Pinpoint the cell where the given text exists, returning its (x, y) midpoint coordinate. 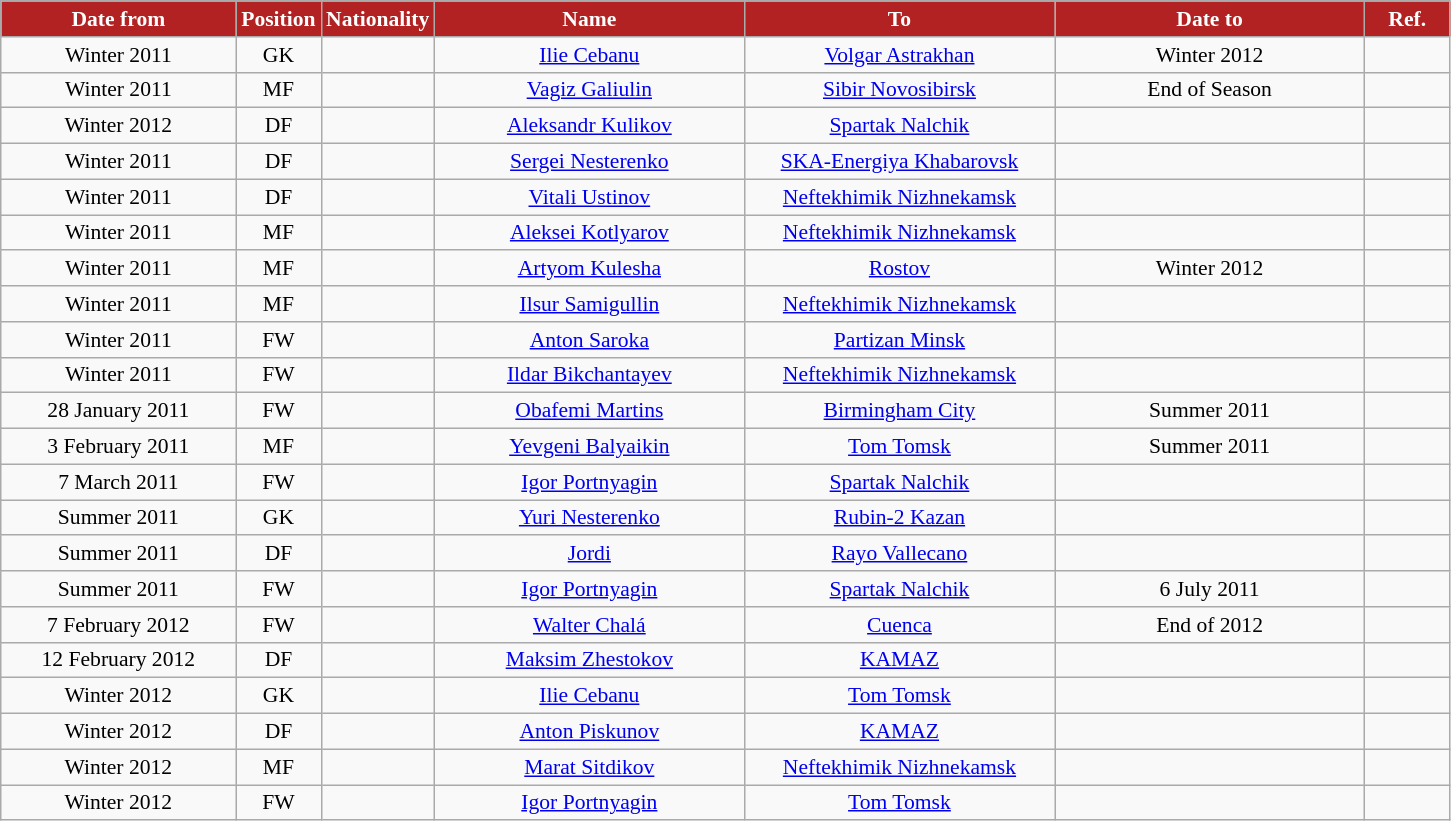
Maksim Zhestokov (589, 660)
Vitali Ustinov (589, 197)
SKA-Energiya Khabarovsk (899, 162)
Sibir Novosibirsk (899, 90)
Volgar Astrakhan (899, 55)
Yuri Nesterenko (589, 518)
7 February 2012 (118, 625)
12 February 2012 (118, 660)
Anton Saroka (589, 340)
Yevgeni Balyaikin (589, 447)
End of 2012 (1210, 625)
28 January 2011 (118, 411)
Ref. (1408, 19)
Birmingham City (899, 411)
End of Season (1210, 90)
Date to (1210, 19)
Partizan Minsk (899, 340)
Ildar Bikchantayev (589, 375)
Ilsur Samigullin (589, 304)
Rostov (899, 269)
Rubin-2 Kazan (899, 518)
Walter Chalá (589, 625)
Anton Piskunov (589, 732)
Nationality (378, 19)
Name (589, 19)
Obafemi Martins (589, 411)
Rayo Vallecano (899, 554)
Date from (118, 19)
Artyom Kulesha (589, 269)
Position (278, 19)
Aleksei Kotlyarov (589, 233)
3 February 2011 (118, 447)
Jordi (589, 554)
Cuenca (899, 625)
Sergei Nesterenko (589, 162)
Marat Sitdikov (589, 767)
6 July 2011 (1210, 589)
Vagiz Galiulin (589, 90)
7 March 2011 (118, 482)
To (899, 19)
Aleksandr Kulikov (589, 126)
